From the cell containing the given text, extract its center point as (x, y) coordinate. 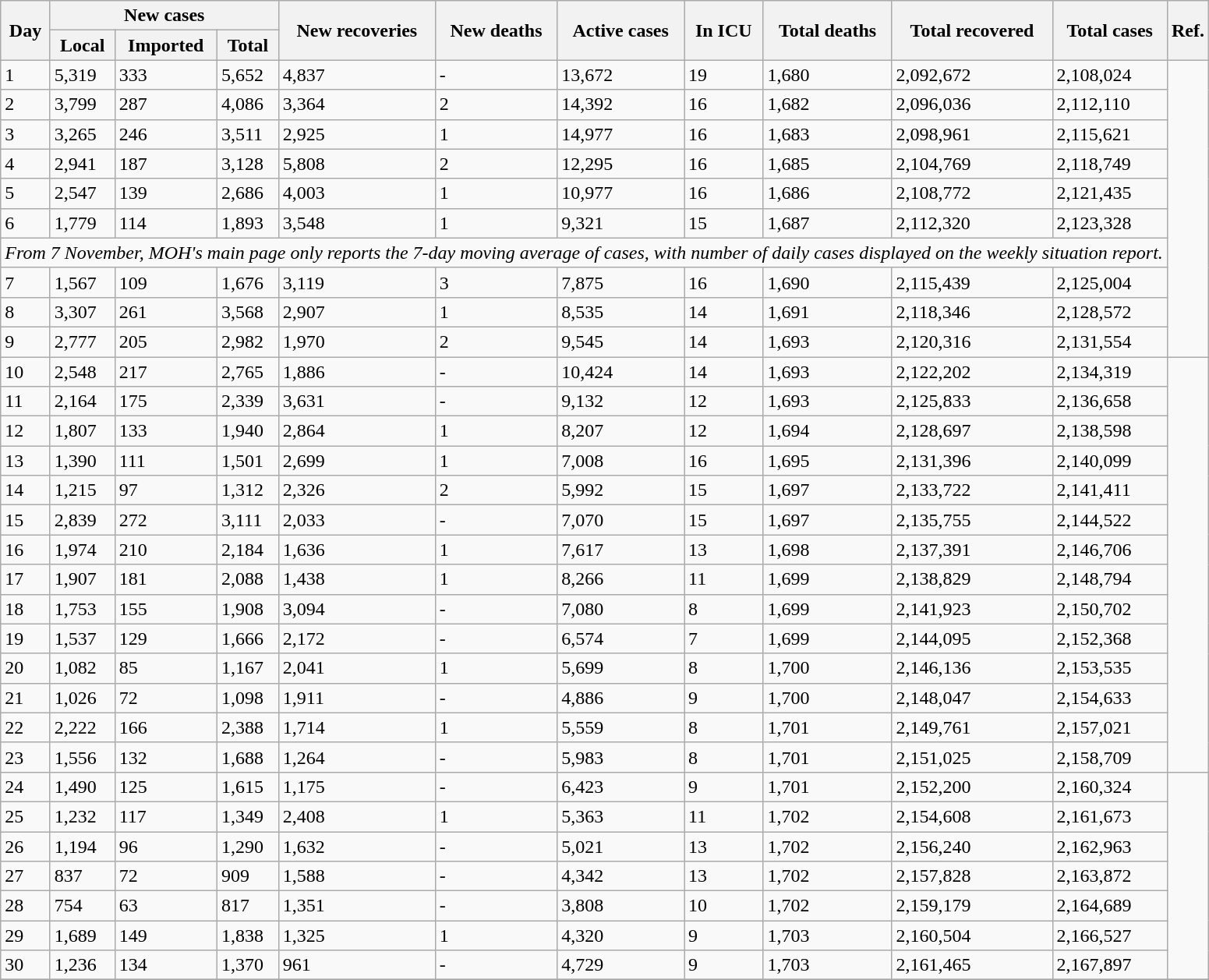
5,699 (620, 668)
2,184 (248, 550)
2,159,179 (972, 906)
Local (83, 45)
22 (25, 727)
2,408 (357, 816)
7,070 (620, 520)
2,088 (248, 579)
1,911 (357, 698)
5,983 (620, 757)
6,574 (620, 639)
2,162,963 (1110, 846)
20 (25, 668)
1,215 (83, 490)
14,977 (620, 134)
1,683 (828, 134)
246 (165, 134)
Imported (165, 45)
2,156,240 (972, 846)
Total recovered (972, 30)
1,907 (83, 579)
5,021 (620, 846)
181 (165, 579)
2,133,722 (972, 490)
1,567 (83, 282)
1,690 (828, 282)
1,807 (83, 431)
2,144,095 (972, 639)
27 (25, 876)
4 (25, 164)
1,695 (828, 461)
2,941 (83, 164)
7,875 (620, 282)
14,392 (620, 104)
3,128 (248, 164)
1,636 (357, 550)
333 (165, 75)
1,349 (248, 816)
210 (165, 550)
205 (165, 341)
1,893 (248, 223)
2,123,328 (1110, 223)
1,264 (357, 757)
1,098 (248, 698)
2,136,658 (1110, 402)
6,423 (620, 787)
26 (25, 846)
129 (165, 639)
1,698 (828, 550)
2,699 (357, 461)
117 (165, 816)
1,556 (83, 757)
1,685 (828, 164)
2,134,319 (1110, 372)
1,232 (83, 816)
13,672 (620, 75)
2,141,411 (1110, 490)
2,864 (357, 431)
3,511 (248, 134)
2,166,527 (1110, 936)
2,138,829 (972, 579)
817 (248, 906)
1,687 (828, 223)
2,125,004 (1110, 282)
2,548 (83, 372)
1,908 (248, 609)
18 (25, 609)
837 (83, 876)
63 (165, 906)
2,547 (83, 193)
2,141,923 (972, 609)
1,501 (248, 461)
2,167,897 (1110, 965)
3,364 (357, 104)
2,925 (357, 134)
From 7 November, MOH's main page only reports the 7-day moving average of cases, with number of daily cases displayed on the weekly situation report. (585, 253)
85 (165, 668)
9,132 (620, 402)
2,112,320 (972, 223)
1,689 (83, 936)
2,118,346 (972, 312)
1,714 (357, 727)
2,154,633 (1110, 698)
3,799 (83, 104)
2,115,439 (972, 282)
2,121,435 (1110, 193)
2,907 (357, 312)
139 (165, 193)
12,295 (620, 164)
2,135,755 (972, 520)
21 (25, 698)
2,151,025 (972, 757)
6 (25, 223)
2,131,554 (1110, 341)
96 (165, 846)
149 (165, 936)
2,172 (357, 639)
2,982 (248, 341)
1,438 (357, 579)
114 (165, 223)
2,157,021 (1110, 727)
5,319 (83, 75)
3,119 (357, 282)
2,108,772 (972, 193)
1,082 (83, 668)
2,148,794 (1110, 579)
1,537 (83, 639)
125 (165, 787)
7,008 (620, 461)
2,115,621 (1110, 134)
1,970 (357, 341)
2,146,706 (1110, 550)
Total deaths (828, 30)
New recoveries (357, 30)
132 (165, 757)
30 (25, 965)
2,153,535 (1110, 668)
2,125,833 (972, 402)
2,118,749 (1110, 164)
2,131,396 (972, 461)
261 (165, 312)
9,545 (620, 341)
187 (165, 164)
1,632 (357, 846)
2,138,598 (1110, 431)
1,676 (248, 282)
1,779 (83, 223)
8,207 (620, 431)
2,137,391 (972, 550)
1,886 (357, 372)
Active cases (620, 30)
1,312 (248, 490)
New deaths (496, 30)
2,104,769 (972, 164)
2,144,522 (1110, 520)
10,977 (620, 193)
2,161,673 (1110, 816)
2,149,761 (972, 727)
2,158,709 (1110, 757)
2,096,036 (972, 104)
Total cases (1110, 30)
1,753 (83, 609)
2,160,324 (1110, 787)
4,086 (248, 104)
2,157,828 (972, 876)
2,033 (357, 520)
1,390 (83, 461)
1,688 (248, 757)
8,535 (620, 312)
2,148,047 (972, 698)
166 (165, 727)
175 (165, 402)
109 (165, 282)
5,652 (248, 75)
2,326 (357, 490)
2,164 (83, 402)
2,128,572 (1110, 312)
1,194 (83, 846)
1,026 (83, 698)
2,122,202 (972, 372)
1,167 (248, 668)
2,128,697 (972, 431)
5,808 (357, 164)
24 (25, 787)
2,154,608 (972, 816)
111 (165, 461)
287 (165, 104)
1,588 (357, 876)
5,363 (620, 816)
3,568 (248, 312)
1,175 (357, 787)
4,320 (620, 936)
961 (357, 965)
2,163,872 (1110, 876)
7,617 (620, 550)
2,839 (83, 520)
1,370 (248, 965)
4,837 (357, 75)
2,092,672 (972, 75)
2,222 (83, 727)
28 (25, 906)
29 (25, 936)
4,342 (620, 876)
4,003 (357, 193)
2,146,136 (972, 668)
754 (83, 906)
272 (165, 520)
1,682 (828, 104)
1,974 (83, 550)
2,765 (248, 372)
5,559 (620, 727)
3,548 (357, 223)
2,388 (248, 727)
2,152,368 (1110, 639)
4,729 (620, 965)
3,307 (83, 312)
In ICU (724, 30)
3,111 (248, 520)
4,886 (620, 698)
8,266 (620, 579)
23 (25, 757)
217 (165, 372)
909 (248, 876)
2,098,961 (972, 134)
3,631 (357, 402)
1,666 (248, 639)
10,424 (620, 372)
2,164,689 (1110, 906)
9,321 (620, 223)
Ref. (1188, 30)
2,112,110 (1110, 104)
17 (25, 579)
25 (25, 816)
155 (165, 609)
2,686 (248, 193)
1,236 (83, 965)
New cases (164, 16)
1,290 (248, 846)
2,160,504 (972, 936)
Day (25, 30)
2,161,465 (972, 965)
1,680 (828, 75)
5,992 (620, 490)
97 (165, 490)
1,490 (83, 787)
3,808 (620, 906)
1,325 (357, 936)
1,838 (248, 936)
2,140,099 (1110, 461)
133 (165, 431)
Total (248, 45)
1,691 (828, 312)
1,694 (828, 431)
2,041 (357, 668)
2,108,024 (1110, 75)
7,080 (620, 609)
2,152,200 (972, 787)
2,120,316 (972, 341)
2,339 (248, 402)
2,777 (83, 341)
134 (165, 965)
1,351 (357, 906)
1,940 (248, 431)
3,265 (83, 134)
1,615 (248, 787)
3,094 (357, 609)
5 (25, 193)
2,150,702 (1110, 609)
1,686 (828, 193)
